Return [x, y] of the center of cell containing provided text 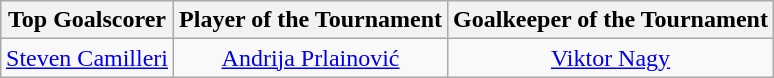
Goalkeeper of the Tournament [611, 20]
Andrija Prlainović [311, 58]
Steven Camilleri [88, 58]
Player of the Tournament [311, 20]
Viktor Nagy [611, 58]
Top Goalscorer [88, 20]
